Extract the [X, Y] coordinate from the center of the cell holding the provided text.  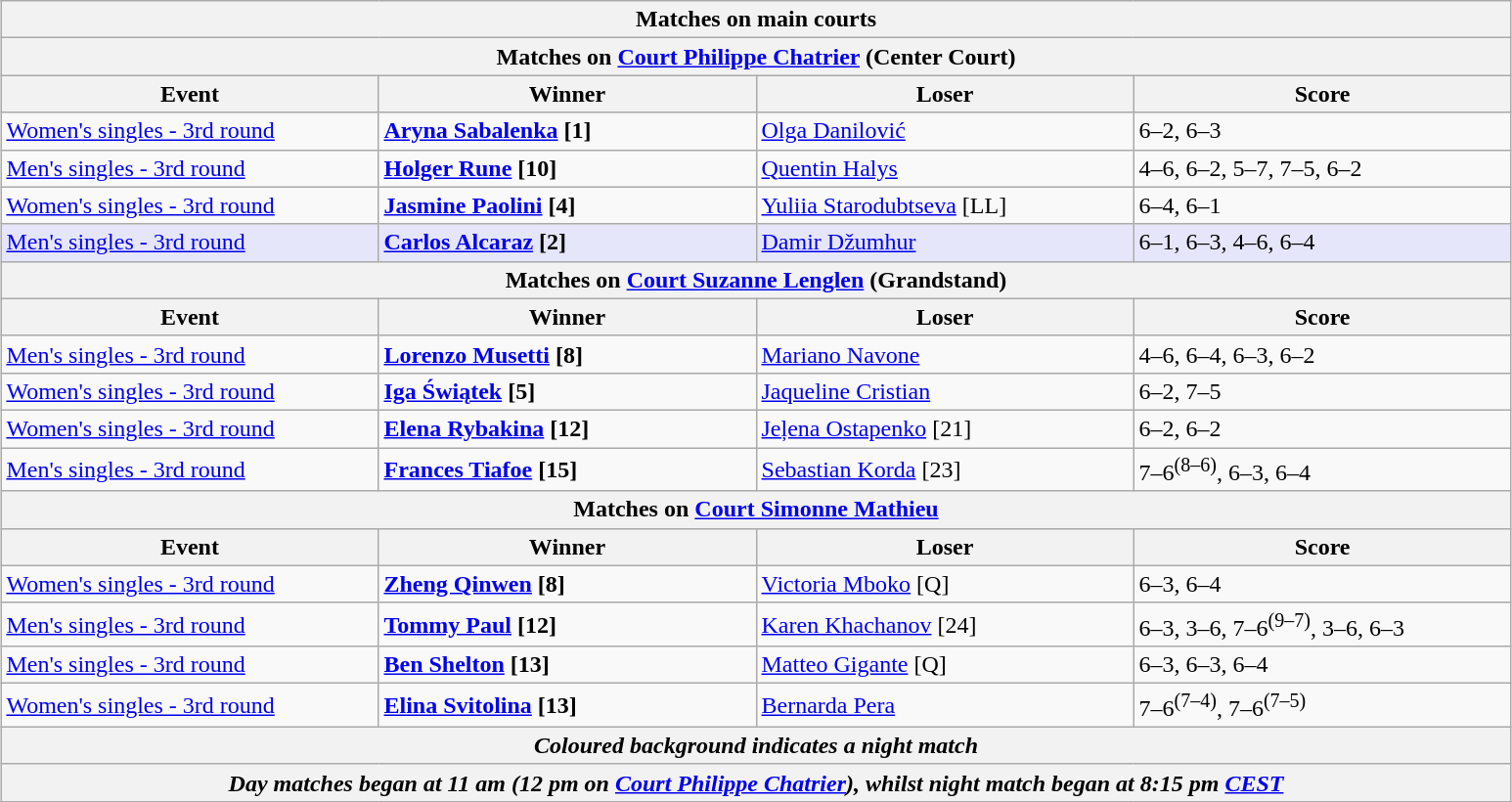
4–6, 6–4, 6–3, 6–2 [1322, 354]
Olga Danilović [945, 131]
Jasmine Paolini [4] [567, 205]
Matches on main courts [756, 20]
Yuliia Starodubtseva [LL] [945, 205]
Holger Rune [10] [567, 168]
Matches on Court Suzanne Lenglen (Grandstand) [756, 280]
Aryna Sabalenka [1] [567, 131]
6–4, 6–1 [1322, 205]
Karen Khachanov [24] [945, 624]
6–2, 6–2 [1322, 428]
7–6(8–6), 6–3, 6–4 [1322, 469]
Mariano Navone [945, 354]
6–2, 7–5 [1322, 391]
6–3, 3–6, 7–6(9–7), 3–6, 6–3 [1322, 624]
Matches on Court Philippe Chatrier (Center Court) [756, 57]
Matteo Gigante [Q] [945, 665]
Lorenzo Musetti [8] [567, 354]
4–6, 6–2, 5–7, 7–5, 6–2 [1322, 168]
Day matches began at 11 am (12 pm on Court Philippe Chatrier), whilst night match began at 8:15 pm CEST [756, 782]
7–6(7–4), 7–6(7–5) [1322, 706]
Frances Tiafoe [15] [567, 469]
Tommy Paul [12] [567, 624]
Carlos Alcaraz [2] [567, 243]
6–3, 6–4 [1322, 584]
Sebastian Korda [23] [945, 469]
6–3, 6–3, 6–4 [1322, 665]
Bernarda Pera [945, 706]
Zheng Qinwen [8] [567, 584]
Quentin Halys [945, 168]
6–1, 6–3, 4–6, 6–4 [1322, 243]
6–2, 6–3 [1322, 131]
Elina Svitolina [13] [567, 706]
Elena Rybakina [12] [567, 428]
Jeļena Ostapenko [21] [945, 428]
Ben Shelton [13] [567, 665]
Jaqueline Cristian [945, 391]
Victoria Mboko [Q] [945, 584]
Damir Džumhur [945, 243]
Matches on Court Simonne Mathieu [756, 510]
Iga Świątek [5] [567, 391]
Coloured background indicates a night match [756, 745]
